Identify which cell holds the provided text, then report its [x, y] central coordinate. 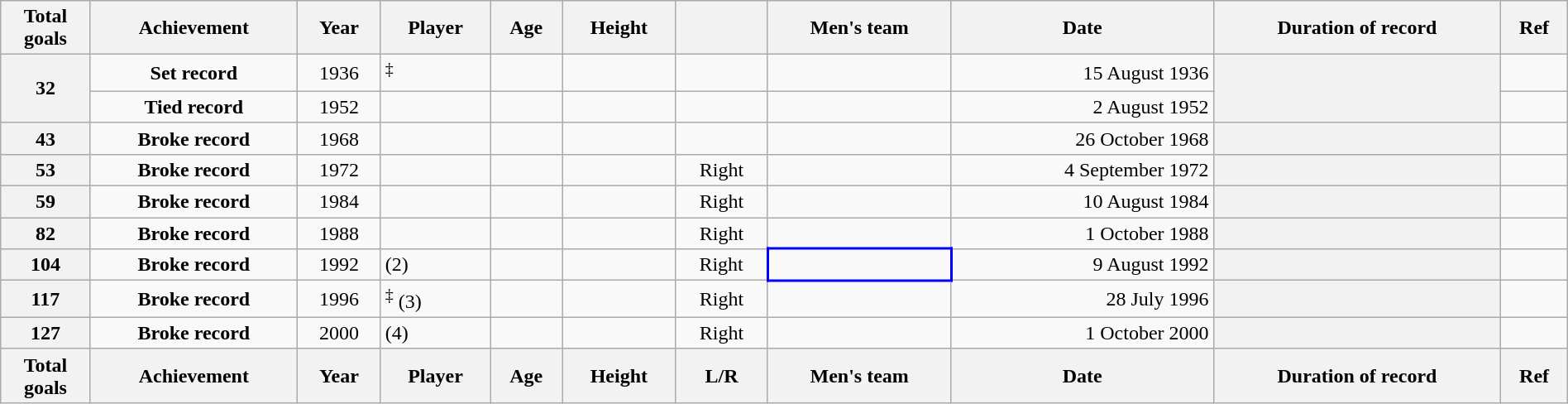
59 [45, 202]
1992 [339, 265]
10 August 1984 [1082, 202]
Set record [194, 73]
2000 [339, 333]
1972 [339, 170]
1 October 1988 [1082, 233]
32 [45, 89]
1996 [339, 300]
1 October 2000 [1082, 333]
‡ [435, 73]
117 [45, 300]
53 [45, 170]
‡ (3) [435, 300]
15 August 1936 [1082, 73]
26 October 1968 [1082, 138]
Tied record [194, 107]
1988 [339, 233]
127 [45, 333]
43 [45, 138]
1968 [339, 138]
(2) [435, 265]
28 July 1996 [1082, 300]
L/R [721, 376]
(4) [435, 333]
1984 [339, 202]
82 [45, 233]
1952 [339, 107]
9 August 1992 [1082, 265]
2 August 1952 [1082, 107]
4 September 1972 [1082, 170]
104 [45, 265]
1936 [339, 73]
